Pinpoint the cell where the given text exists, returning its (X, Y) midpoint coordinate. 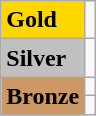
Silver (43, 58)
Bronze (43, 96)
Gold (43, 20)
